Identify which cell holds the provided text, then report its [X, Y] central coordinate. 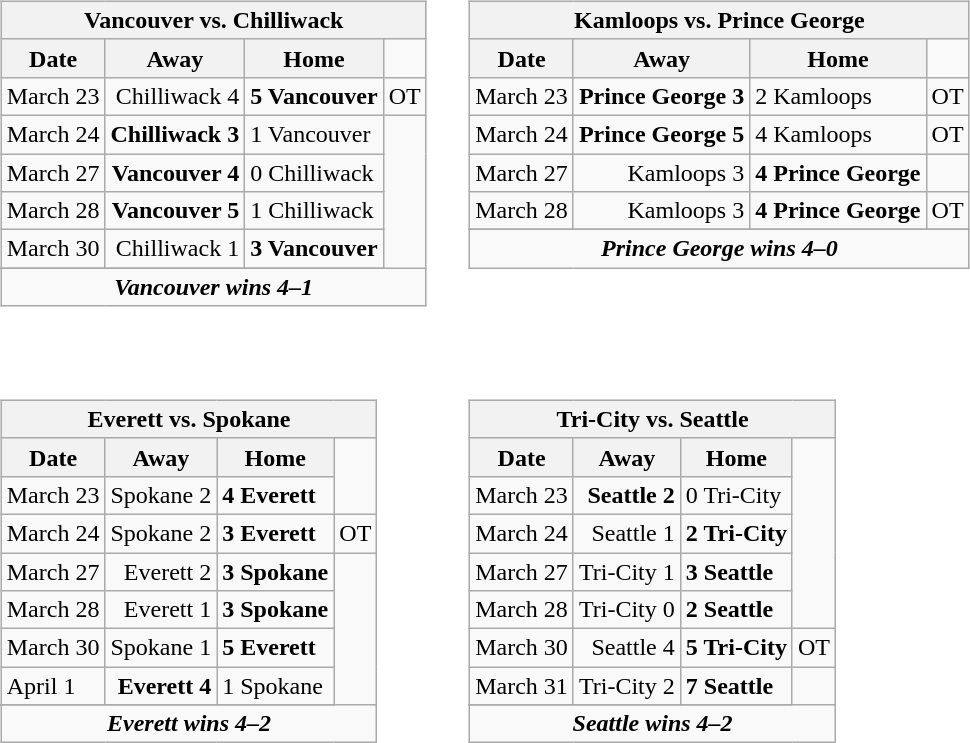
5 Vancouver [314, 96]
1 Chilliwack [314, 211]
Chilliwack 1 [175, 249]
Vancouver vs. Chilliwack [214, 20]
1 Spokane [276, 686]
Everett 4 [161, 686]
5 Everett [276, 648]
Everett 2 [161, 571]
Everett wins 4–2 [189, 724]
Kamloops vs. Prince George [720, 20]
Tri-City 0 [626, 610]
7 Seattle [736, 686]
0 Chilliwack [314, 173]
Tri-City 1 [626, 571]
5 Tri-City [736, 648]
Prince George 5 [661, 134]
Vancouver wins 4–1 [214, 287]
Chilliwack 4 [175, 96]
Spokane 1 [161, 648]
Chilliwack 3 [175, 134]
Seattle 4 [626, 648]
1 Vancouver [314, 134]
4 Kamloops [838, 134]
2 Tri-City [736, 533]
2 Seattle [736, 610]
Vancouver 4 [175, 173]
4 Everett [276, 495]
3 Everett [276, 533]
March 31 [522, 686]
Seattle 1 [626, 533]
Everett vs. Spokane [189, 419]
Seattle wins 4–2 [653, 724]
Prince George 3 [661, 96]
Tri-City vs. Seattle [653, 419]
3 Seattle [736, 571]
0 Tri-City [736, 495]
Seattle 2 [626, 495]
Vancouver 5 [175, 211]
April 1 [53, 686]
Tri-City 2 [626, 686]
3 Vancouver [314, 249]
Prince George wins 4–0 [720, 249]
2 Kamloops [838, 96]
Everett 1 [161, 610]
